For the text-containing cell, return its midpoint in (x, y) coordinate format. 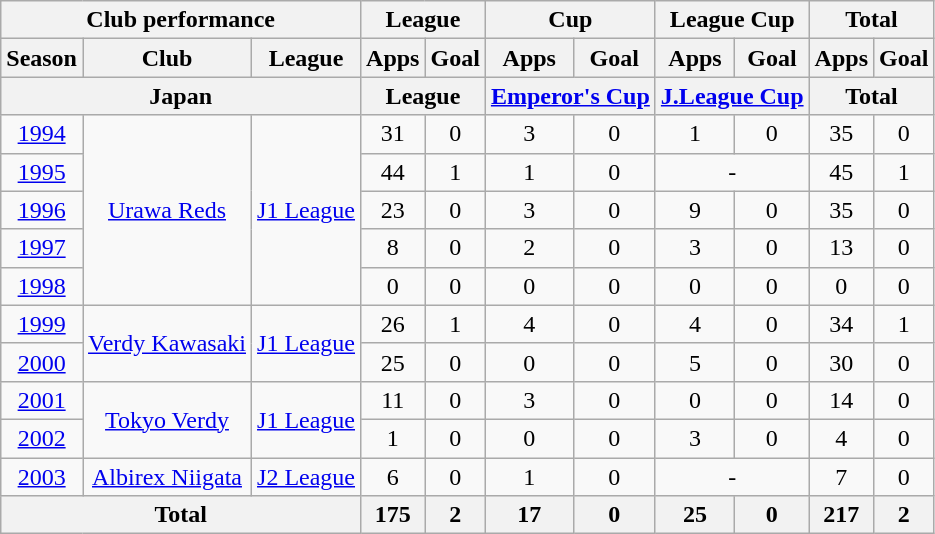
Cup (570, 20)
1994 (42, 134)
Japan (181, 96)
League Cup (732, 20)
11 (393, 400)
34 (841, 324)
2003 (42, 477)
1999 (42, 324)
Verdy Kawasaki (166, 343)
44 (393, 172)
J.League Cup (732, 96)
7 (841, 477)
175 (393, 515)
1998 (42, 286)
2002 (42, 438)
45 (841, 172)
13 (841, 248)
Albirex Niigata (166, 477)
Urawa Reds (166, 210)
31 (393, 134)
8 (393, 248)
6 (393, 477)
30 (841, 362)
14 (841, 400)
217 (841, 515)
5 (694, 362)
Tokyo Verdy (166, 419)
J2 League (306, 477)
1996 (42, 210)
17 (529, 515)
2001 (42, 400)
Club (166, 58)
1997 (42, 248)
Emperor's Cup (570, 96)
9 (694, 210)
2000 (42, 362)
Club performance (181, 20)
26 (393, 324)
1995 (42, 172)
23 (393, 210)
Season (42, 58)
